Identify which cell holds the provided text, then report its [x, y] central coordinate. 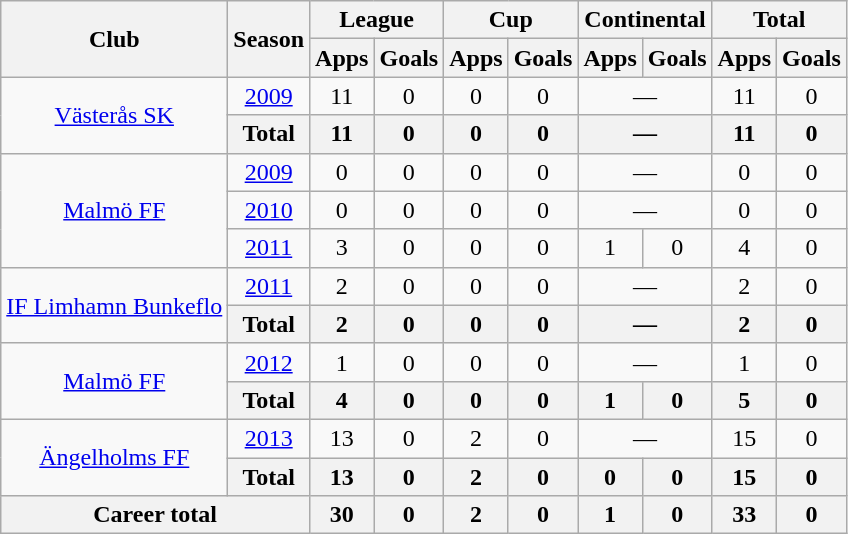
League [377, 20]
33 [744, 515]
2012 [269, 362]
Ängelholms FF [114, 457]
Career total [156, 515]
2010 [269, 210]
IF Limhamn Bunkeflo [114, 305]
2013 [269, 438]
Club [114, 39]
30 [342, 515]
Västerås SK [114, 115]
Continental [645, 20]
Cup [511, 20]
3 [342, 248]
5 [744, 400]
Season [269, 39]
